Capture the cell that displays the provided text and extract its (X, Y) central coordinate. 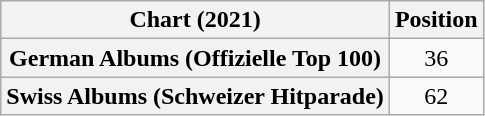
62 (436, 96)
36 (436, 58)
German Albums (Offizielle Top 100) (196, 58)
Chart (2021) (196, 20)
Position (436, 20)
Swiss Albums (Schweizer Hitparade) (196, 96)
